Extract the [x, y] coordinate from the center of the cell holding the provided text.  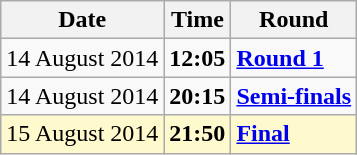
Final [294, 134]
Round [294, 20]
12:05 [198, 58]
15 August 2014 [82, 134]
Round 1 [294, 58]
Date [82, 20]
21:50 [198, 134]
Time [198, 20]
Semi-finals [294, 96]
20:15 [198, 96]
